Return the (X, Y) coordinate for the center point of the cell that contains the specified text.  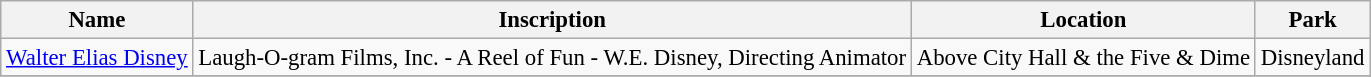
Disneyland (1312, 58)
Location (1083, 20)
Walter Elias Disney (97, 58)
Inscription (552, 20)
Above City Hall & the Five & Dime (1083, 58)
Park (1312, 20)
Name (97, 20)
Laugh-O-gram Films, Inc. - A Reel of Fun - W.E. Disney, Directing Animator (552, 58)
